Find where the given text appears and provide that cell's center as (x, y) coordinate. 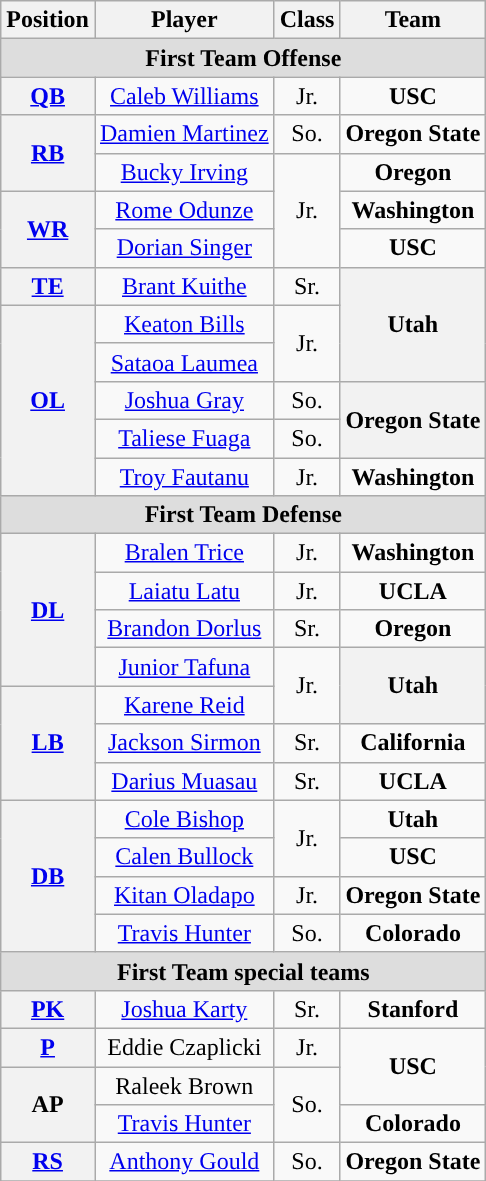
Jackson Sirmon (184, 743)
Kitan Oladapo (184, 895)
Darius Muasau (184, 781)
DL (48, 610)
QB (48, 96)
PK (48, 1009)
Caleb Williams (184, 96)
Position (48, 20)
Team (413, 20)
Dorian Singer (184, 248)
Class (307, 20)
Keaton Bills (184, 324)
Rome Odunze (184, 210)
AP (48, 1104)
TE (48, 286)
Bralen Trice (184, 553)
Sataoa Laumea (184, 362)
Raleek Brown (184, 1085)
Anthony Gould (184, 1162)
First Team Defense (244, 515)
OL (48, 400)
Calen Bullock (184, 857)
Karene Reid (184, 705)
California (413, 743)
Joshua Gray (184, 400)
First Team Offense (244, 58)
P (48, 1047)
Stanford (413, 1009)
RB (48, 153)
First Team special teams (244, 971)
Junior Tafuna (184, 667)
Damien Martinez (184, 134)
Bucky Irving (184, 172)
WR (48, 229)
Player (184, 20)
Cole Bishop (184, 819)
Brant Kuithe (184, 286)
Laiatu Latu (184, 591)
LB (48, 743)
Eddie Czaplicki (184, 1047)
RS (48, 1162)
DB (48, 876)
Joshua Karty (184, 1009)
Taliese Fuaga (184, 438)
Troy Fautanu (184, 477)
Brandon Dorlus (184, 629)
